Find where the given text appears and provide that cell's center as (x, y) coordinate. 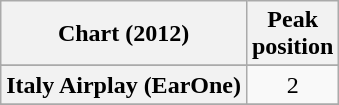
Italy Airplay (EarOne) (124, 85)
Chart (2012) (124, 34)
Peakposition (292, 34)
2 (292, 85)
